Pinpoint the cell where the given text exists, returning its [X, Y] midpoint coordinate. 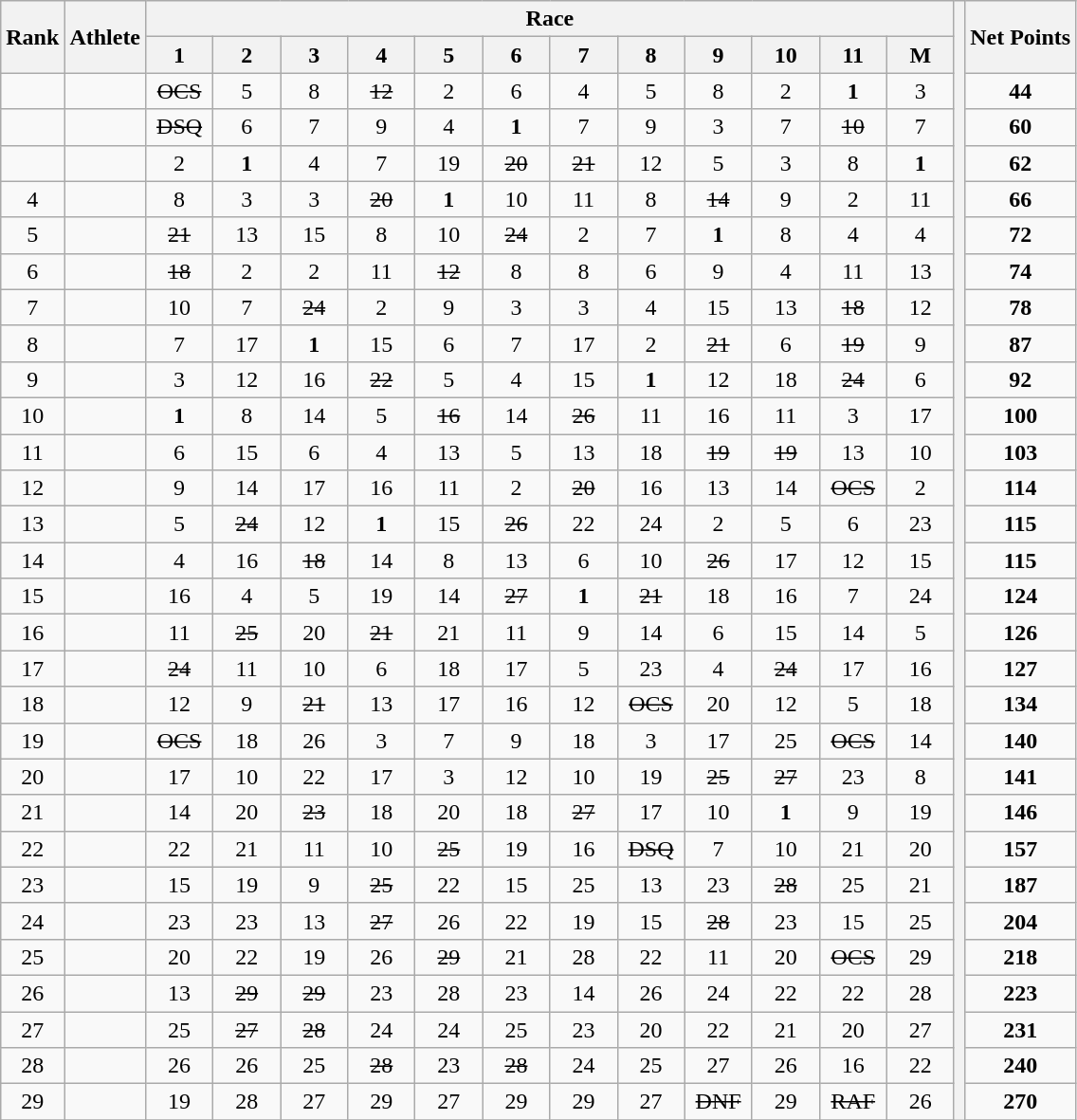
Rank [32, 37]
223 [1020, 993]
72 [1020, 235]
44 [1020, 91]
114 [1020, 488]
Race [550, 19]
60 [1020, 127]
140 [1020, 741]
100 [1020, 415]
103 [1020, 452]
124 [1020, 597]
74 [1020, 271]
Athlete [105, 37]
RAF [853, 1102]
78 [1020, 307]
270 [1020, 1102]
134 [1020, 705]
M [920, 55]
92 [1020, 379]
146 [1020, 813]
141 [1020, 777]
126 [1020, 633]
DNF [719, 1102]
127 [1020, 669]
157 [1020, 849]
187 [1020, 885]
240 [1020, 1066]
218 [1020, 957]
62 [1020, 163]
87 [1020, 343]
Net Points [1020, 37]
204 [1020, 921]
66 [1020, 199]
231 [1020, 1029]
